Search for the cell housing the specified text and yield its [x, y] center coordinate. 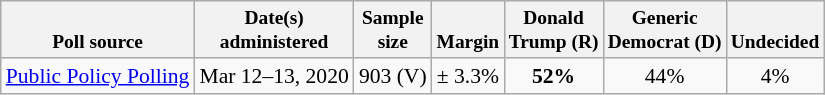
44% [664, 76]
Margin [468, 30]
Mar 12–13, 2020 [274, 76]
Public Policy Polling [98, 76]
Poll source [98, 30]
4% [775, 76]
DonaldTrump (R) [554, 30]
GenericDemocrat (D) [664, 30]
903 (V) [393, 76]
Date(s)administered [274, 30]
Samplesize [393, 30]
± 3.3% [468, 76]
Undecided [775, 30]
52% [554, 76]
